Locate the cell with the specified text and output its [X, Y] center coordinate. 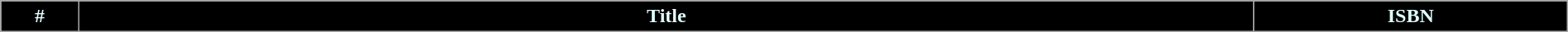
# [40, 16]
Title [667, 16]
ISBN [1411, 16]
